From the cell containing the given text, extract its center point as (x, y) coordinate. 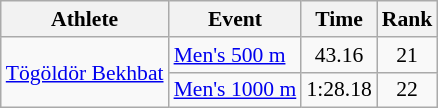
43.16 (338, 55)
21 (408, 55)
1:28.18 (338, 90)
Rank (408, 19)
Time (338, 19)
Men's 1000 m (236, 90)
Men's 500 m (236, 55)
Athlete (85, 19)
22 (408, 90)
Event (236, 19)
Tögöldör Bekhbat (85, 72)
